From the cell containing the given text, extract its center point as (X, Y) coordinate. 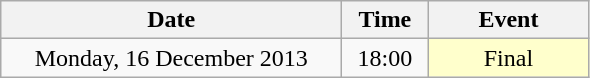
Event (508, 20)
Date (172, 20)
Final (508, 58)
Monday, 16 December 2013 (172, 58)
18:00 (385, 58)
Time (385, 20)
